For the text-containing cell, return its midpoint in (X, Y) coordinate format. 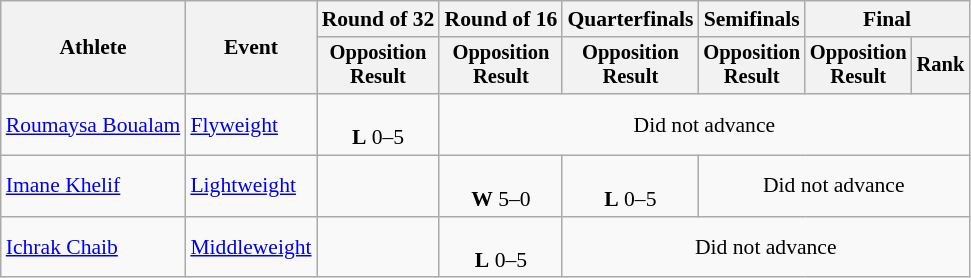
Rank (941, 66)
Lightweight (250, 186)
Semifinals (752, 19)
Flyweight (250, 124)
Middleweight (250, 248)
Imane Khelif (94, 186)
Round of 32 (378, 19)
W 5–0 (500, 186)
Round of 16 (500, 19)
Final (887, 19)
Athlete (94, 48)
Ichrak Chaib (94, 248)
Roumaysa Boualam (94, 124)
Quarterfinals (630, 19)
Event (250, 48)
